Scan for the cell matching the given text and deliver its (X, Y) coordinate at center. 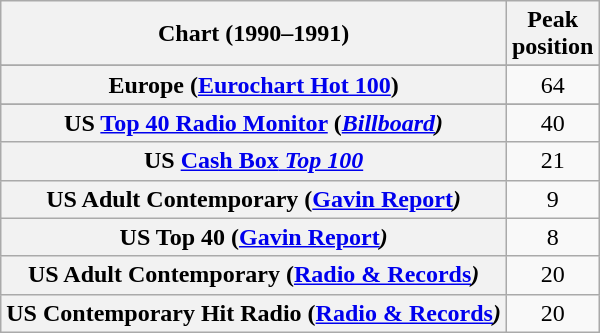
64 (552, 85)
40 (552, 123)
9 (552, 199)
Europe (Eurochart Hot 100) (254, 85)
US Top 40 Radio Monitor (Billboard) (254, 123)
US Contemporary Hit Radio (Radio & Records) (254, 313)
US Cash Box Top 100 (254, 161)
Chart (1990–1991) (254, 34)
Peakposition (552, 34)
21 (552, 161)
US Adult Contemporary (Gavin Report) (254, 199)
8 (552, 237)
US Adult Contemporary (Radio & Records) (254, 275)
US Top 40 (Gavin Report) (254, 237)
